Output the (X, Y) coordinate of the center of the cell containing the given text.  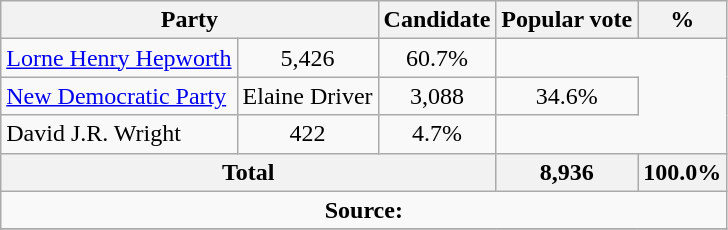
Popular vote (567, 20)
Elaine Driver (308, 96)
422 (308, 134)
Lorne Henry Hepworth (119, 58)
3,088 (437, 96)
David J.R. Wright (119, 134)
New Democratic Party (119, 96)
% (682, 20)
Source: (364, 210)
4.7% (437, 134)
Total (248, 172)
5,426 (308, 58)
34.6% (567, 96)
Party (190, 20)
100.0% (682, 172)
8,936 (567, 172)
60.7% (437, 58)
Candidate (437, 20)
